Detect which cell encompasses the target text, then output its [x, y] center coordinate. 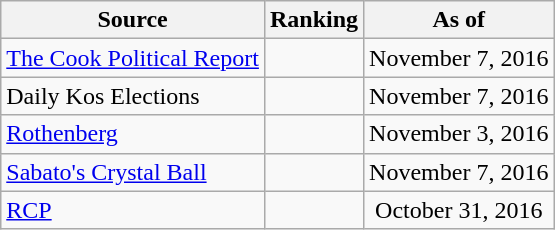
As of [459, 20]
October 31, 2016 [459, 210]
November 3, 2016 [459, 134]
Ranking [314, 20]
RCP [133, 210]
Rothenberg [133, 134]
Source [133, 20]
Daily Kos Elections [133, 96]
Sabato's Crystal Ball [133, 172]
The Cook Political Report [133, 58]
